Detect which cell encompasses the target text, then output its [X, Y] center coordinate. 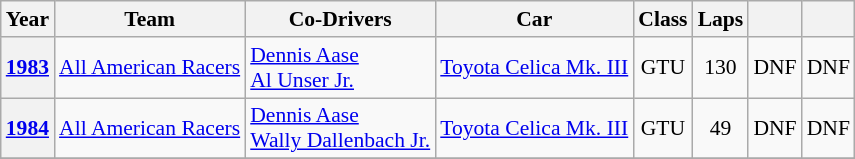
49 [721, 128]
Team [150, 19]
Co-Drivers [340, 19]
1983 [28, 68]
Dennis Aase Al Unser Jr. [340, 68]
Year [28, 19]
Laps [721, 19]
1984 [28, 128]
130 [721, 68]
Class [662, 19]
Dennis Aase Wally Dallenbach Jr. [340, 128]
Car [534, 19]
